Search for the cell housing the specified text and yield its (X, Y) center coordinate. 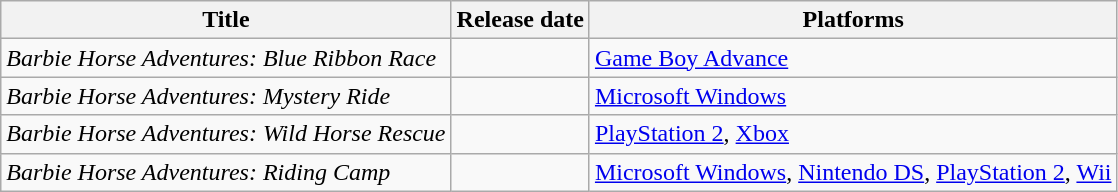
Barbie Horse Adventures: Mystery Ride (226, 96)
Platforms (853, 20)
Microsoft Windows, Nintendo DS, PlayStation 2, Wii (853, 172)
Barbie Horse Adventures: Wild Horse Rescue (226, 134)
Title (226, 20)
Microsoft Windows (853, 96)
PlayStation 2, Xbox (853, 134)
Barbie Horse Adventures: Blue Ribbon Race (226, 58)
Barbie Horse Adventures: Riding Camp (226, 172)
Release date (520, 20)
Game Boy Advance (853, 58)
